Extract the (x, y) coordinate from the center of the cell holding the provided text.  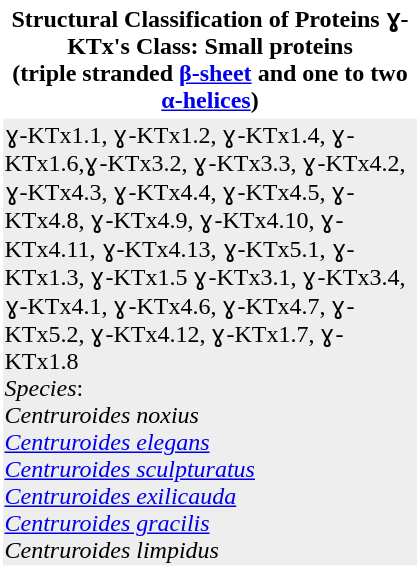
Structural Classification of Proteins ɣ-KTx's Class: Small proteins(triple stranded β-sheet and one to two α-helices) (210, 59)
